Scan for the cell matching the given text and deliver its (x, y) coordinate at center. 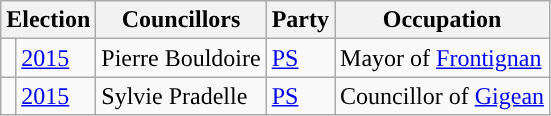
Party (300, 20)
Election (48, 20)
Councillors (181, 20)
Occupation (442, 20)
Sylvie Pradelle (181, 96)
Mayor of Frontignan (442, 58)
Pierre Bouldoire (181, 58)
Councillor of Gigean (442, 96)
